Scan for the cell matching the given text and deliver its [X, Y] coordinate at center. 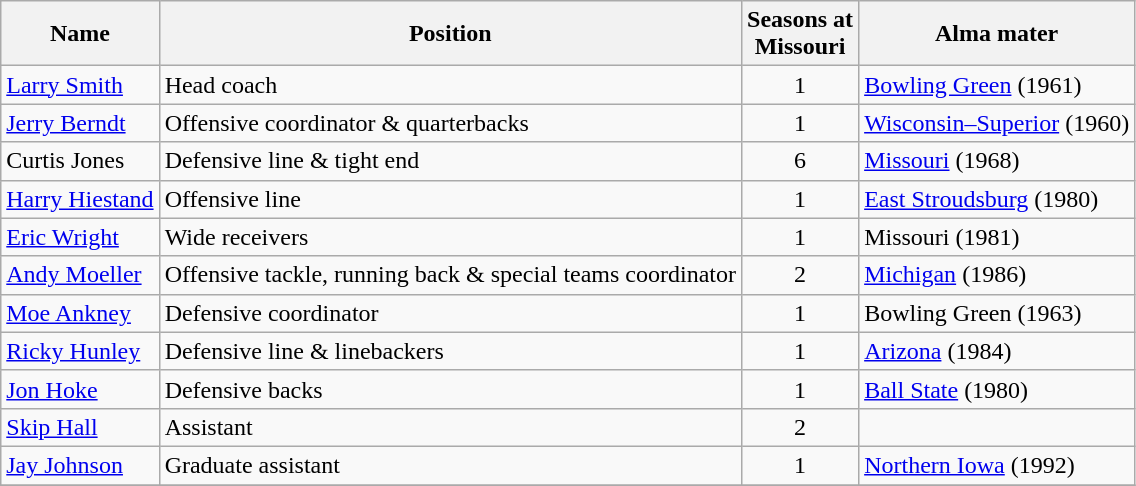
Andy Moeller [80, 275]
Jon Hoke [80, 389]
Arizona (1984) [997, 351]
Alma mater [997, 34]
Graduate assistant [450, 465]
Seasons atMissouri [800, 34]
Northern Iowa (1992) [997, 465]
Wisconsin–Superior (1960) [997, 123]
Position [450, 34]
Ricky Hunley [80, 351]
Assistant [450, 427]
Eric Wright [80, 237]
Defensive line & linebackers [450, 351]
Head coach [450, 85]
Defensive backs [450, 389]
Offensive coordinator & quarterbacks [450, 123]
Name [80, 34]
Bowling Green (1961) [997, 85]
Jerry Berndt [80, 123]
Curtis Jones [80, 161]
Missouri (1981) [997, 237]
East Stroudsburg (1980) [997, 199]
6 [800, 161]
Ball State (1980) [997, 389]
Wide receivers [450, 237]
Jay Johnson [80, 465]
Offensive tackle, running back & special teams coordinator [450, 275]
Michigan (1986) [997, 275]
Missouri (1968) [997, 161]
Bowling Green (1963) [997, 313]
Harry Hiestand [80, 199]
Defensive coordinator [450, 313]
Moe Ankney [80, 313]
Defensive line & tight end [450, 161]
Offensive line [450, 199]
Skip Hall [80, 427]
Larry Smith [80, 85]
